Determine the [X, Y] coordinate at the center of the cell enclosing the given text.  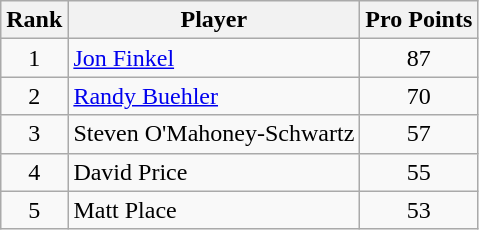
2 [34, 96]
Pro Points [419, 20]
Player [214, 20]
1 [34, 58]
55 [419, 172]
70 [419, 96]
Randy Buehler [214, 96]
Rank [34, 20]
Steven O'Mahoney-Schwartz [214, 134]
87 [419, 58]
3 [34, 134]
5 [34, 210]
Matt Place [214, 210]
4 [34, 172]
57 [419, 134]
David Price [214, 172]
53 [419, 210]
Jon Finkel [214, 58]
